Locate the cell with the specified text and output its [x, y] center coordinate. 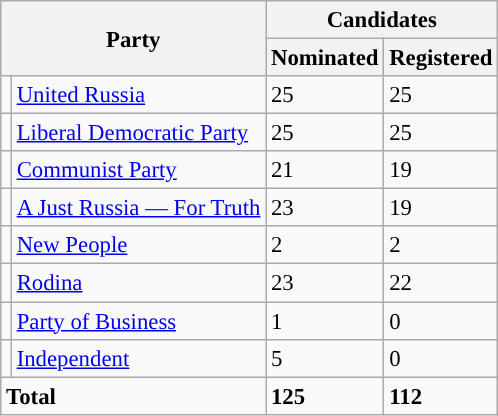
Communist Party [138, 170]
Registered [441, 58]
Candidates [382, 20]
5 [325, 358]
Independent [138, 358]
Party [134, 38]
21 [325, 170]
Rodina [138, 283]
22 [441, 283]
Total [134, 396]
112 [441, 396]
United Russia [138, 95]
Liberal Democratic Party [138, 133]
Nominated [325, 58]
Party of Business [138, 321]
125 [325, 396]
A Just Russia — For Truth [138, 208]
New People [138, 245]
1 [325, 321]
